Identify which cell holds the provided text, then report its (X, Y) central coordinate. 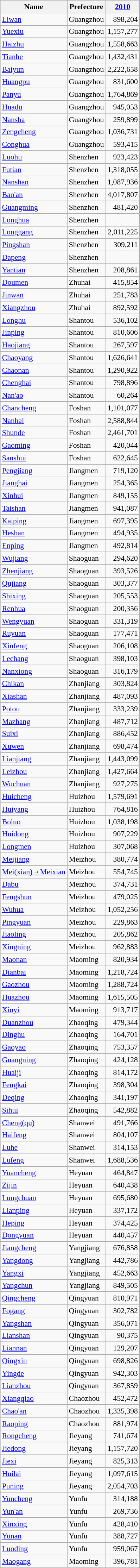
Qingcheng (34, 1298)
316,179 (122, 671)
1,036,731 (122, 132)
Nan'ao (34, 396)
804,107 (122, 1135)
Chikan (34, 684)
892,592 (122, 308)
Yuancheng (34, 1173)
374,731 (122, 884)
205,553 (122, 596)
Heshan (34, 533)
164,701 (122, 1035)
Haojiang (34, 345)
254,365 (122, 483)
Gaozhou (34, 985)
Jiangcheng (34, 1248)
Wujiang (34, 559)
Pingshan (34, 245)
Maonan (34, 960)
200,356 (122, 609)
Zhenjiang (34, 571)
Dabu (34, 884)
420,044 (122, 446)
Dapeng (34, 258)
Haifeng (34, 1135)
Pingyuan (34, 922)
Huangpu (34, 82)
Zijin (34, 1185)
367,859 (122, 1386)
Haizhu (34, 44)
Enping (34, 546)
Longmen (34, 847)
Xiangqiao (34, 1399)
Heping (34, 1223)
Dianbai (34, 972)
Longhua (34, 220)
959,067 (122, 1549)
Qingxin (34, 1361)
Mazhang (34, 722)
341,197 (122, 1098)
1,038,198 (122, 822)
1,288,724 (122, 985)
442,786 (122, 1261)
1,443,099 (122, 759)
Kaiping (34, 521)
Yangshan (34, 1323)
Lianzhou (34, 1386)
Doumen (34, 283)
Nansha (34, 120)
741,674 (122, 1436)
487,712 (122, 722)
Yunan (34, 1536)
60,264 (122, 396)
Wuchuan (34, 784)
945,053 (122, 107)
Chancheng (34, 408)
374,425 (122, 1223)
Maogang (34, 1562)
695,680 (122, 1198)
810,971 (122, 1298)
2,461,701 (122, 433)
Duanzhou (34, 1022)
1,318,055 (122, 170)
Fogang (34, 1311)
Panyu (34, 95)
Nanhai (34, 421)
1,615,505 (122, 997)
Chenghai (34, 383)
337,172 (122, 1210)
Lechang (34, 659)
927,275 (122, 784)
962,883 (122, 947)
Baiyun (34, 69)
452,663 (122, 1273)
907,229 (122, 834)
1,218,724 (122, 972)
Liwan (34, 19)
Dongyuan (34, 1235)
820,934 (122, 960)
2,222,658 (122, 69)
Bao'an (34, 195)
697,395 (122, 521)
492,814 (122, 546)
Longhu (34, 320)
Fengkai (34, 1085)
886,452 (122, 734)
Yangchun (34, 1286)
Renhua (34, 609)
229,863 (122, 922)
Jiexi (34, 1461)
Xiangzhou (34, 308)
205,862 (122, 934)
428,410 (122, 1524)
Conghua (34, 145)
Lianshan (34, 1336)
Cheng(qu) (34, 1123)
913,717 (122, 1010)
303,377 (122, 584)
Jiaoling (34, 934)
Raoping (34, 1424)
Luhe (34, 1148)
942,303 (122, 1373)
314,153 (122, 1148)
Shunde (34, 433)
356,071 (122, 1323)
1,558,663 (122, 44)
Suixi (34, 734)
259,899 (122, 120)
814,172 (122, 1072)
941,087 (122, 508)
177,471 (122, 634)
Prefecture (87, 7)
Guangning (34, 1060)
Potou (34, 709)
424,128 (122, 1060)
Zengcheng (34, 132)
Huidong (34, 834)
898,204 (122, 19)
Nanxiong (34, 671)
1,157,720 (122, 1449)
269,736 (122, 1511)
Lufeng (34, 1160)
Xuwen (34, 747)
Huilai (34, 1474)
267,597 (122, 345)
Futian (34, 170)
1,427,664 (122, 772)
Lungchuan (34, 1198)
309,211 (122, 245)
Luoding (34, 1549)
Sihui (34, 1110)
825,313 (122, 1461)
Yangdong (34, 1261)
Shixing (34, 596)
Yun'an (34, 1511)
Lianping (34, 1210)
1,432,431 (122, 57)
Jiedong (34, 1449)
294,620 (122, 559)
396,781 (122, 1562)
Name (34, 7)
2010 (122, 7)
251,783 (122, 295)
Mei(xian)→Meixian (34, 872)
698,474 (122, 747)
Yangxi (34, 1273)
Chaonan (34, 370)
333,239 (122, 709)
Jianghai (34, 483)
307,068 (122, 847)
314,188 (122, 1499)
494,935 (122, 533)
Yuexiu (34, 32)
Meijiang (34, 859)
479,025 (122, 897)
Rongcheng (34, 1436)
2,588,844 (122, 421)
923,423 (122, 157)
Luohu (34, 157)
849,505 (122, 1286)
380,774 (122, 859)
1,087,936 (122, 182)
Wuhua (34, 909)
440,457 (122, 1235)
1,290,922 (122, 370)
Jinping (34, 333)
206,108 (122, 646)
Tianhe (34, 57)
Chaoyang (34, 358)
Deqing (34, 1098)
1,052,256 (122, 909)
Huadu (34, 107)
753,357 (122, 1047)
Huiyang (34, 809)
849,155 (122, 496)
Huicheng (34, 797)
1,097,615 (122, 1474)
415,854 (122, 283)
Huazhou (34, 997)
622,645 (122, 458)
4,017,807 (122, 195)
Chao'an (34, 1411)
Puning (34, 1486)
676,858 (122, 1248)
388,727 (122, 1536)
Qujiang (34, 584)
Xinyi (34, 1010)
Jinwan (34, 295)
Gaoyao (34, 1047)
1,579,691 (122, 797)
129,207 (122, 1348)
Yuncheng (34, 1499)
1,335,398 (122, 1411)
Fengshun (34, 897)
Yantian (34, 270)
Xinhui (34, 496)
Boluo (34, 822)
719,120 (122, 471)
Gaoming (34, 446)
542,882 (122, 1110)
1,157,277 (122, 32)
593,415 (122, 145)
Sanshui (34, 458)
491,766 (122, 1123)
464,847 (122, 1173)
331,319 (122, 621)
640,438 (122, 1185)
Xinfeng (34, 646)
Leizhou (34, 772)
487,093 (122, 697)
Xiashan (34, 697)
554,745 (122, 872)
393,526 (122, 571)
Huaiji (34, 1072)
698,826 (122, 1361)
Lianjiang (34, 759)
Taishan (34, 508)
2,011,225 (122, 232)
Yingde (34, 1373)
Xingning (34, 947)
Nanshan (34, 182)
Ruyuan (34, 634)
1,688,536 (122, 1160)
Pengjiang (34, 471)
798,896 (122, 383)
208,861 (122, 270)
398,304 (122, 1085)
398,103 (122, 659)
90,375 (122, 1336)
302,782 (122, 1311)
831,600 (122, 82)
Liannan (34, 1348)
Wengyuan (34, 621)
481,420 (122, 207)
303,824 (122, 684)
764,816 (122, 809)
Xinxing (34, 1524)
2,054,703 (122, 1486)
810,606 (122, 333)
Longgang (34, 232)
1,626,641 (122, 358)
1,764,869 (122, 95)
479,344 (122, 1022)
Dinghu (34, 1035)
536,102 (122, 320)
881,974 (122, 1424)
452,472 (122, 1399)
Guangming (34, 207)
1,101,077 (122, 408)
